Determine the (x, y) coordinate at the center of the cell enclosing the given text.  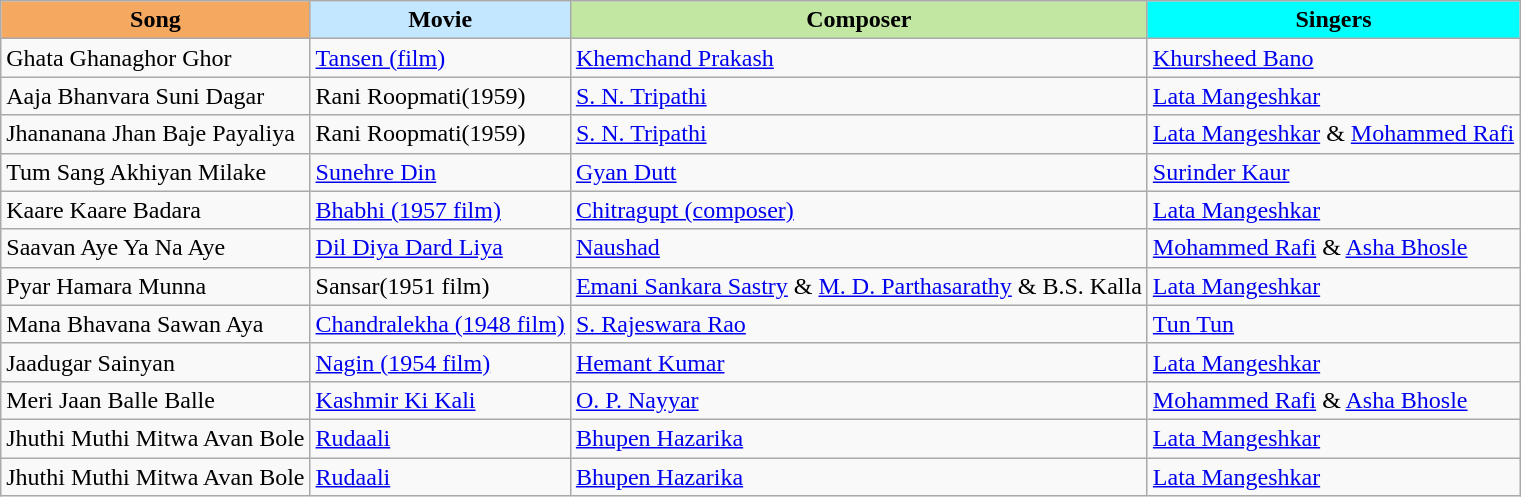
S. Rajeswara Rao (858, 324)
Sunehre Din (440, 172)
Khemchand Prakash (858, 58)
Dil Diya Dard Liya (440, 248)
Mana Bhavana Sawan Aya (156, 324)
Surinder Kaur (1333, 172)
Nagin (1954 film) (440, 362)
Chandralekha (1948 film) (440, 324)
Kashmir Ki Kali (440, 400)
Tum Sang Akhiyan Milake (156, 172)
Singers (1333, 20)
Movie (440, 20)
Jhananana Jhan Baje Payaliya (156, 134)
Aaja Bhanvara Suni Dagar (156, 96)
Khursheed Bano (1333, 58)
Song (156, 20)
Sansar(1951 film) (440, 286)
Emani Sankara Sastry & M. D. Parthasarathy & B.S. Kalla (858, 286)
Gyan Dutt (858, 172)
Tansen (film) (440, 58)
Tun Tun (1333, 324)
O. P. Nayyar (858, 400)
Bhabhi (1957 film) (440, 210)
Composer (858, 20)
Pyar Hamara Munna (156, 286)
Jaadugar Sainyan (156, 362)
Meri Jaan Balle Balle (156, 400)
Kaare Kaare Badara (156, 210)
Lata Mangeshkar & Mohammed Rafi (1333, 134)
Hemant Kumar (858, 362)
Naushad (858, 248)
Saavan Aye Ya Na Aye (156, 248)
Ghata Ghanaghor Ghor (156, 58)
Chitragupt (composer) (858, 210)
